Detect which cell encompasses the target text, then output its [X, Y] center coordinate. 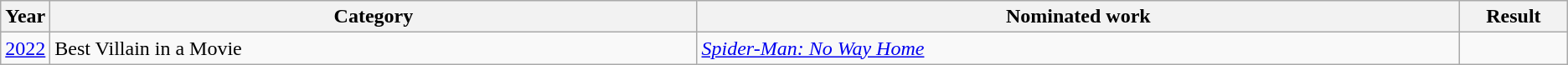
Spider-Man: No Way Home [1079, 48]
2022 [25, 48]
Nominated work [1079, 17]
Year [25, 17]
Result [1514, 17]
Best Villain in a Movie [374, 48]
Category [374, 17]
